Identify which cell holds the provided text, then report its [X, Y] central coordinate. 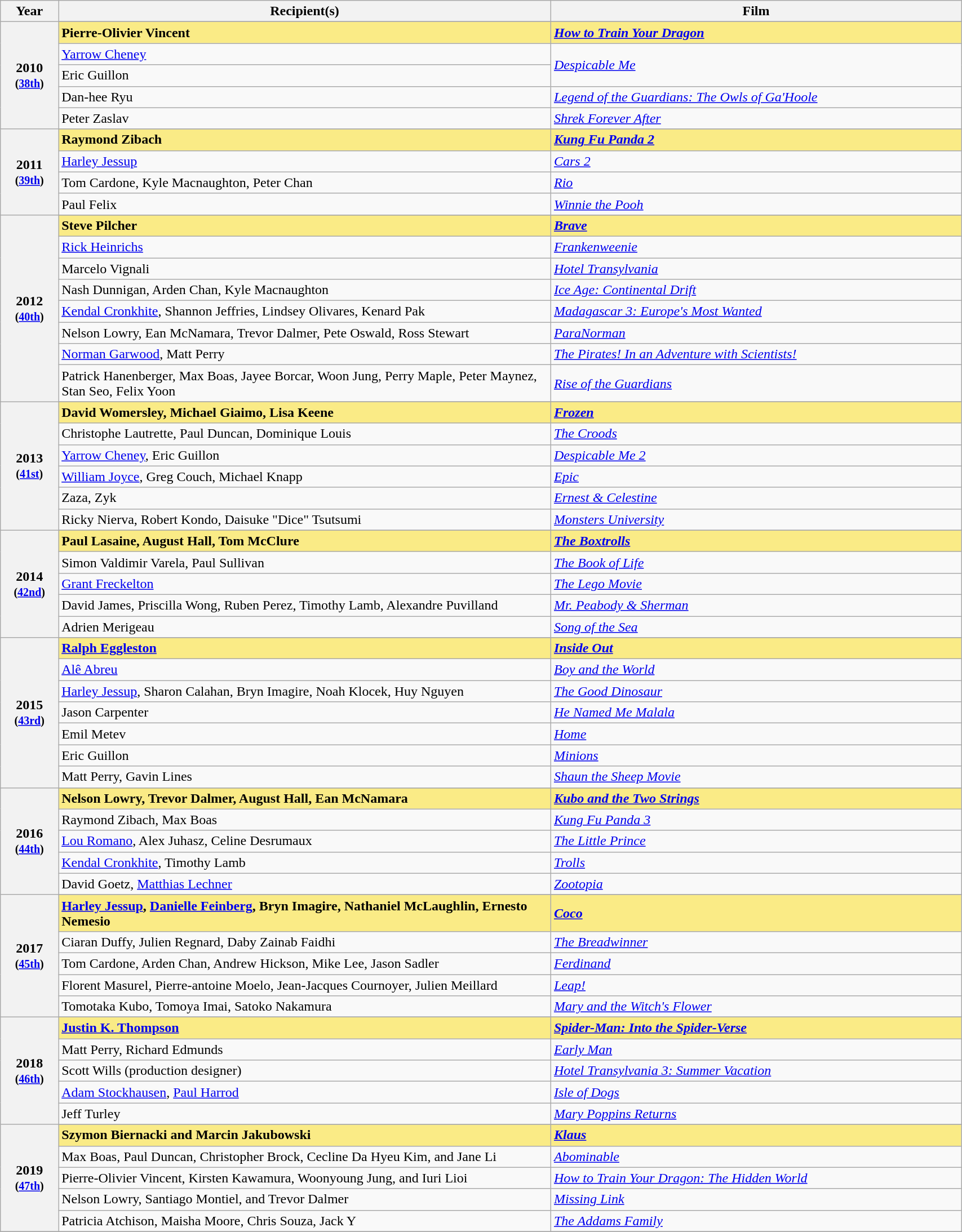
Nelson Lowry, Ean McNamara, Trevor Dalmer, Pete Oswald, Ross Stewart [305, 333]
2012 (40th) [29, 308]
Epic [756, 477]
Emil Metev [305, 734]
The Boxtrolls [756, 541]
Paul Felix [305, 204]
Matt Perry, Richard Edmunds [305, 1049]
Ferdinand [756, 963]
David Goetz, Matthias Lechner [305, 884]
How to Train Your Dragon: The Hidden World [756, 1178]
Trolls [756, 862]
Peter Zaslav [305, 118]
Madagascar 3: Europe's Most Wanted [756, 312]
Yarrow Cheney [305, 54]
ParaNorman [756, 333]
Mr. Peabody & Sherman [756, 605]
Home [756, 734]
Norman Garwood, Matt Perry [305, 354]
Mary Poppins Returns [756, 1114]
Szymon Biernacki and Marcin Jakubowski [305, 1135]
Scott Wills (production designer) [305, 1071]
Despicable Me [756, 65]
Leap! [756, 985]
Simon Valdimir Varela, Paul Sullivan [305, 562]
Boy and the World [756, 670]
Ciaran Duffy, Julien Regnard, Daby Zainab Faidhi [305, 942]
Nelson Lowry, Santiago Montiel, and Trevor Dalmer [305, 1199]
2010 (38th) [29, 75]
Grant Freckelton [305, 584]
Frozen [756, 412]
2018 (46th) [29, 1071]
The Breadwinner [756, 942]
Frankenweenie [756, 247]
Florent Masurel, Pierre-antoine Moelo, Jean-Jacques Cournoyer, Julien Meillard [305, 985]
Patrick Hanenberger, Max Boas, Jayee Borcar, Woon Jung, Perry Maple, Peter Maynez, Stan Seo, Felix Yoon [305, 383]
The Little Prince [756, 841]
2015 (43rd) [29, 713]
Hotel Transylvania 3: Summer Vacation [756, 1071]
Kung Fu Panda 2 [756, 140]
Jeff Turley [305, 1114]
Early Man [756, 1049]
Abominable [756, 1157]
Rick Heinrichs [305, 247]
Justin K. Thompson [305, 1028]
Coco [756, 913]
Kubo and the Two Strings [756, 798]
Ernest & Celestine [756, 498]
Tom Cardone, Arden Chan, Andrew Hickson, Mike Lee, Jason Sadler [305, 963]
Raymond Zibach [305, 140]
2017 (45th) [29, 955]
Alê Abreu [305, 670]
Shaun the Sheep Movie [756, 777]
Jason Carpenter [305, 713]
Tom Cardone, Kyle Macnaughton, Peter Chan [305, 183]
Song of the Sea [756, 627]
David Womersley, Michael Giaimo, Lisa Keene [305, 412]
Rio [756, 183]
The Lego Movie [756, 584]
2014 (42nd) [29, 584]
Cars 2 [756, 161]
Recipient(s) [305, 11]
Film [756, 11]
Steve Pilcher [305, 225]
The Croods [756, 434]
Missing Link [756, 1199]
Kendal Cronkhite, Shannon Jeffries, Lindsey Olivares, Kenard Pak [305, 312]
Christophe Lautrette, Paul Duncan, Dominique Louis [305, 434]
Adam Stockhausen, Paul Harrod [305, 1092]
Raymond Zibach, Max Boas [305, 820]
William Joyce, Greg Couch, Michael Knapp [305, 477]
Tomotaka Kubo, Tomoya Imai, Satoko Nakamura [305, 1007]
Paul Lasaine, August Hall, Tom McClure [305, 541]
Ralph Eggleston [305, 648]
Klaus [756, 1135]
Nelson Lowry, Trevor Dalmer, August Hall, Ean McNamara [305, 798]
The Pirates! In an Adventure with Scientists! [756, 354]
Dan-hee Ryu [305, 97]
Lou Romano, Alex Juhasz, Celine Desrumaux [305, 841]
2011 (39th) [29, 172]
Isle of Dogs [756, 1092]
Marcelo Vignali [305, 269]
He Named Me Malala [756, 713]
Matt Perry, Gavin Lines [305, 777]
Kung Fu Panda 3 [756, 820]
Ice Age: Continental Drift [756, 290]
Yarrow Cheney, Eric Guillon [305, 455]
Brave [756, 225]
2016 (44th) [29, 841]
Inside Out [756, 648]
Kendal Cronkhite, Timothy Lamb [305, 862]
Pierre-Olivier Vincent [305, 33]
2013 (41st) [29, 466]
The Good Dinosaur [756, 691]
Hotel Transylvania [756, 269]
Year [29, 11]
Pierre-Olivier Vincent, Kirsten Kawamura, Woonyoung Jung, and Iuri Lioi [305, 1178]
Max Boas, Paul Duncan, Christopher Brock, Cecline Da Hyeu Kim, and Jane Li [305, 1157]
The Addams Family [756, 1221]
Harley Jessup, Danielle Feinberg, Bryn Imagire, Nathaniel McLaughlin, Ernesto Nemesio [305, 913]
David James, Priscilla Wong, Ruben Perez, Timothy Lamb, Alexandre Puvilland [305, 605]
The Book of Life [756, 562]
Harley Jessup [305, 161]
Mary and the Witch's Flower [756, 1007]
Patricia Atchison, Maisha Moore, Chris Souza, Jack Y [305, 1221]
Winnie the Pooh [756, 204]
Zaza, Zyk [305, 498]
Legend of the Guardians: The Owls of Ga'Hoole [756, 97]
Zootopia [756, 884]
Spider-Man: Into the Spider-Verse [756, 1028]
Nash Dunnigan, Arden Chan, Kyle Macnaughton [305, 290]
Monsters University [756, 519]
2019 (47th) [29, 1178]
Ricky Nierva, Robert Kondo, Daisuke "Dice" Tsutsumi [305, 519]
How to Train Your Dragon [756, 33]
Despicable Me 2 [756, 455]
Adrien Merigeau [305, 627]
Harley Jessup, Sharon Calahan, Bryn Imagire, Noah Klocek, Huy Nguyen [305, 691]
Shrek Forever After [756, 118]
Minions [756, 755]
Rise of the Guardians [756, 383]
